Detect which cell encompasses the target text, then output its (x, y) center coordinate. 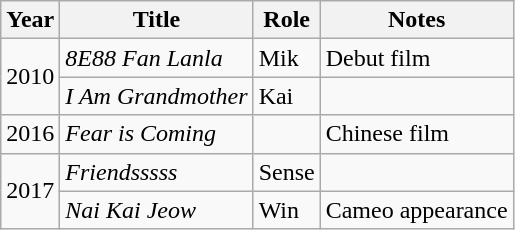
Role (286, 20)
Mik (286, 58)
Sense (286, 172)
Kai (286, 96)
I Am Grandmother (156, 96)
Cameo appearance (416, 210)
Title (156, 20)
Fear is Coming (156, 134)
2017 (30, 191)
Nai Kai Jeow (156, 210)
Chinese film (416, 134)
Friendsssss (156, 172)
Debut film (416, 58)
Win (286, 210)
8E88 Fan Lanla (156, 58)
2016 (30, 134)
Notes (416, 20)
2010 (30, 77)
Year (30, 20)
